Search for the cell housing the specified text and yield its (x, y) center coordinate. 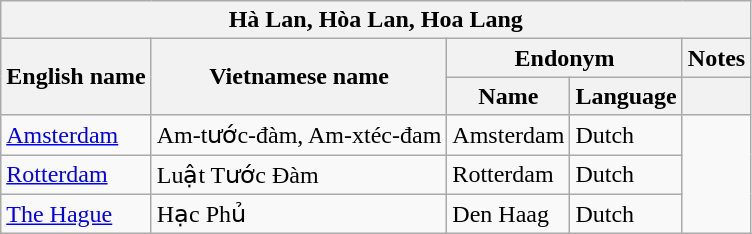
Hạc Phủ (299, 214)
Luật Tước Đàm (299, 174)
Name (508, 96)
Hà Lan, Hòa Lan, Hoa Lang (376, 20)
Am-tước-đàm, Am-xtéc-đam (299, 135)
Notes (716, 58)
Endonym (564, 58)
The Hague (76, 214)
Vietnamese name (299, 77)
Den Haag (508, 214)
English name (76, 77)
Language (626, 96)
